Detect which cell encompasses the target text, then output its (x, y) center coordinate. 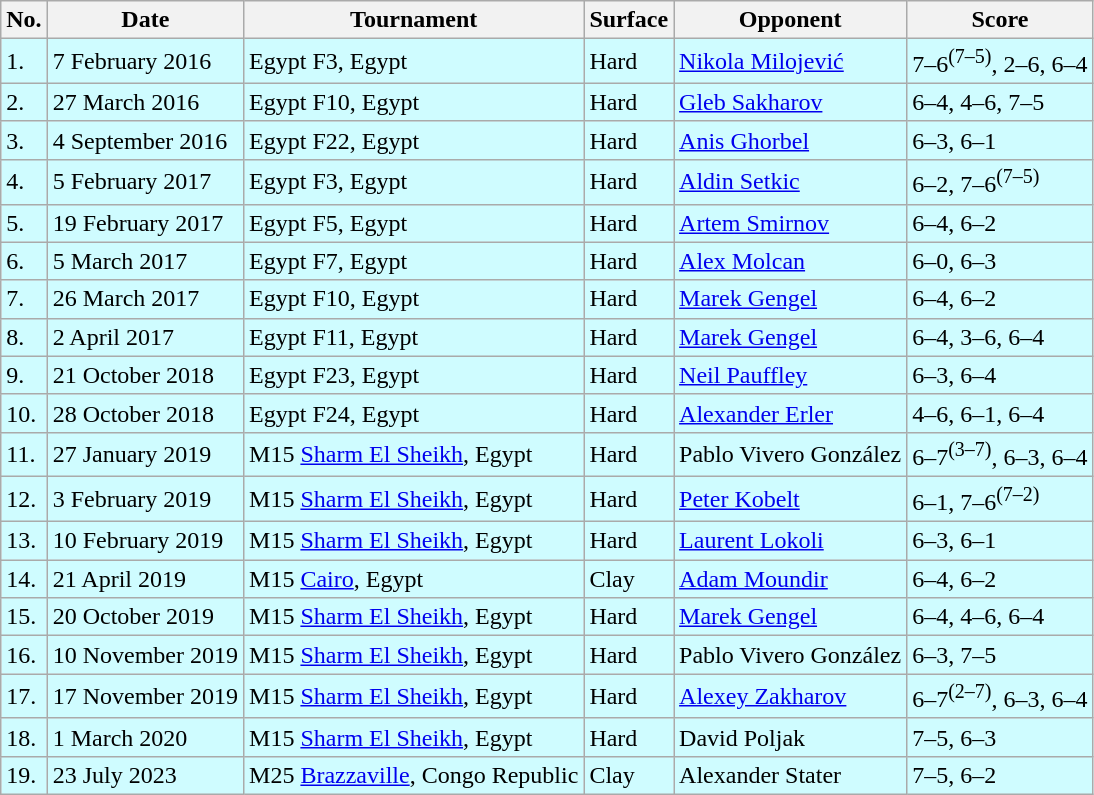
Egypt F23, Egypt (414, 375)
6. (24, 261)
Alexey Zakharov (790, 696)
Egypt F11, Egypt (414, 337)
Gleb Sakharov (790, 102)
6–3, 6–4 (1000, 375)
5 March 2017 (145, 261)
Anis Ghorbel (790, 140)
6–4, 4–6, 6–4 (1000, 617)
Artem Smirnov (790, 223)
6–7(2–7), 6–3, 6–4 (1000, 696)
6–3, 7–5 (1000, 655)
6–7(3–7), 6–3, 6–4 (1000, 454)
27 January 2019 (145, 454)
2. (24, 102)
13. (24, 541)
16. (24, 655)
6–4, 3–6, 6–4 (1000, 337)
19. (24, 775)
7–6(7–5), 2–6, 6–4 (1000, 62)
14. (24, 579)
9. (24, 375)
Egypt F24, Egypt (414, 413)
7. (24, 299)
Neil Pauffley (790, 375)
Nikola Milojević (790, 62)
20 October 2019 (145, 617)
M25 Brazzaville, Congo Republic (414, 775)
21 October 2018 (145, 375)
7–5, 6–2 (1000, 775)
5 February 2017 (145, 182)
1. (24, 62)
10 November 2019 (145, 655)
28 October 2018 (145, 413)
18. (24, 737)
Egypt F22, Egypt (414, 140)
6–4, 4–6, 7–5 (1000, 102)
6–2, 7–6(7–5) (1000, 182)
Egypt F7, Egypt (414, 261)
Peter Kobelt (790, 500)
17 November 2019 (145, 696)
4–6, 6–1, 6–4 (1000, 413)
Laurent Lokoli (790, 541)
Surface (629, 20)
Alexander Erler (790, 413)
26 March 2017 (145, 299)
No. (24, 20)
Alex Molcan (790, 261)
12. (24, 500)
Aldin Setkic (790, 182)
11. (24, 454)
23 July 2023 (145, 775)
Egypt F5, Egypt (414, 223)
19 February 2017 (145, 223)
3. (24, 140)
4 September 2016 (145, 140)
21 April 2019 (145, 579)
M15 Cairo, Egypt (414, 579)
17. (24, 696)
3 February 2019 (145, 500)
7–5, 6–3 (1000, 737)
7 February 2016 (145, 62)
15. (24, 617)
27 March 2016 (145, 102)
6–1, 7–6(7–2) (1000, 500)
Tournament (414, 20)
1 March 2020 (145, 737)
Opponent (790, 20)
Date (145, 20)
David Poljak (790, 737)
4. (24, 182)
Alexander Stater (790, 775)
8. (24, 337)
2 April 2017 (145, 337)
10 February 2019 (145, 541)
Score (1000, 20)
6–0, 6–3 (1000, 261)
5. (24, 223)
Adam Moundir (790, 579)
10. (24, 413)
